Detect which cell encompasses the target text, then output its (x, y) center coordinate. 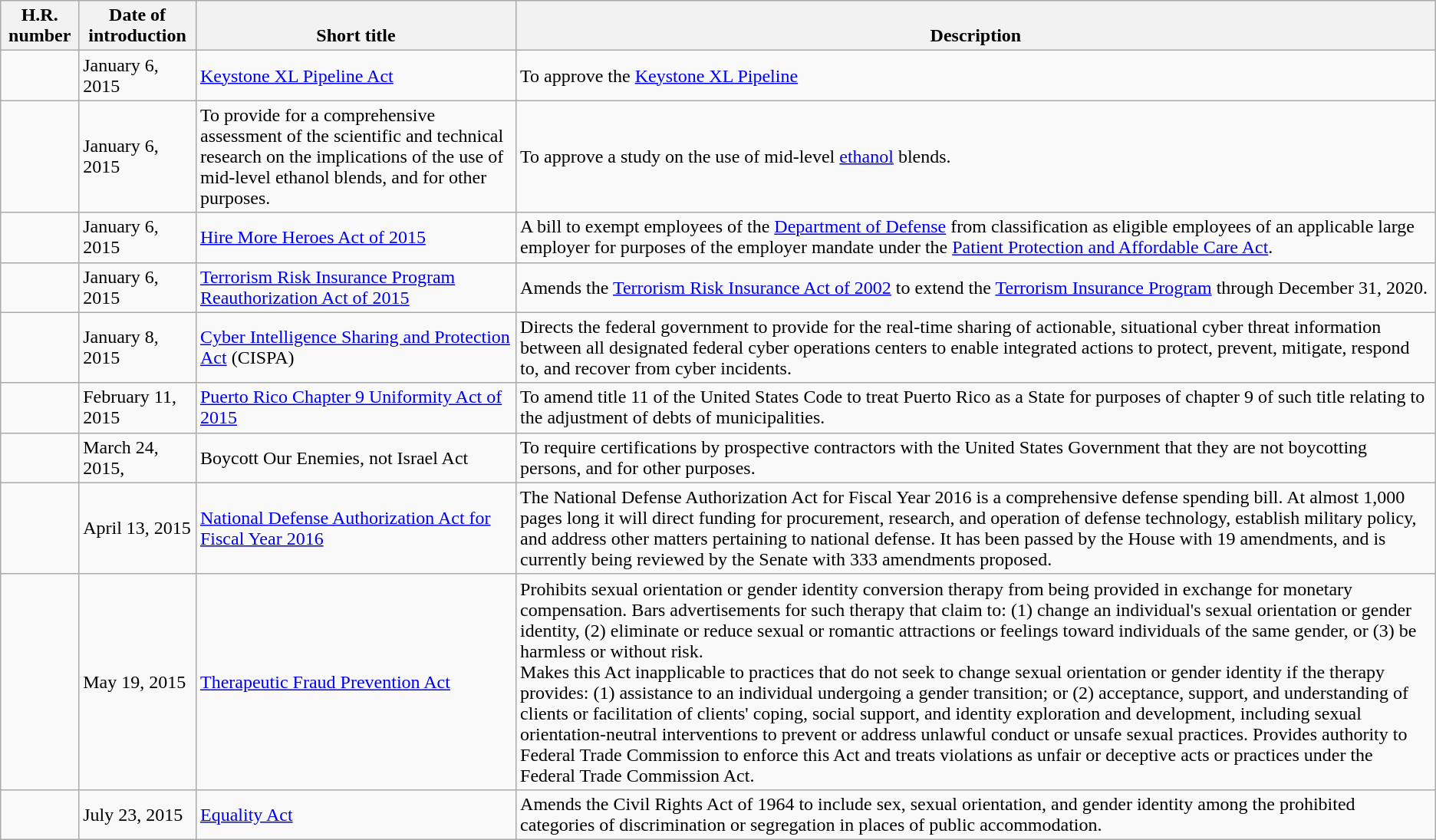
Terrorism Risk Insurance Program Reauthorization Act of 2015 (356, 287)
Cyber Intelligence Sharing and Protection Act (CISPA) (356, 348)
Boycott Our Enemies, not Israel Act (356, 457)
Date of introduction (138, 26)
To approve a study on the use of mid-level ethanol blends. (976, 156)
April 13, 2015 (138, 528)
Short title (356, 26)
Puerto Rico Chapter 9 Uniformity Act of 2015 (356, 408)
Keystone XL Pipeline Act (356, 75)
Therapeutic Fraud Prevention Act (356, 681)
January 8, 2015 (138, 348)
To require certifications by prospective contractors with the United States Government that they are not boycotting persons, and for other purposes. (976, 457)
Hire More Heroes Act of 2015 (356, 238)
To approve the Keystone XL Pipeline (976, 75)
Amends the Terrorism Risk Insurance Act of 2002 to extend the Terrorism Insurance Program through December 31, 2020. (976, 287)
Description (976, 26)
Equality Act (356, 815)
National Defense Authorization Act for Fiscal Year 2016 (356, 528)
July 23, 2015 (138, 815)
May 19, 2015 (138, 681)
February 11, 2015 (138, 408)
March 24, 2015, (138, 457)
H.R. number (40, 26)
